From the cell containing the given text, extract its center point as [x, y] coordinate. 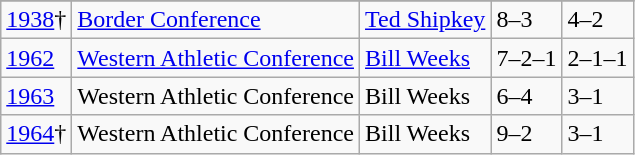
4–2 [598, 20]
9–2 [526, 134]
Ted Shipkey [426, 20]
7–2–1 [526, 58]
1963 [36, 96]
1962 [36, 58]
6–4 [526, 96]
Border Conference [216, 20]
1964† [36, 134]
1938† [36, 20]
2–1–1 [598, 58]
8–3 [526, 20]
